Pinpoint the cell where the given text exists, returning its (X, Y) midpoint coordinate. 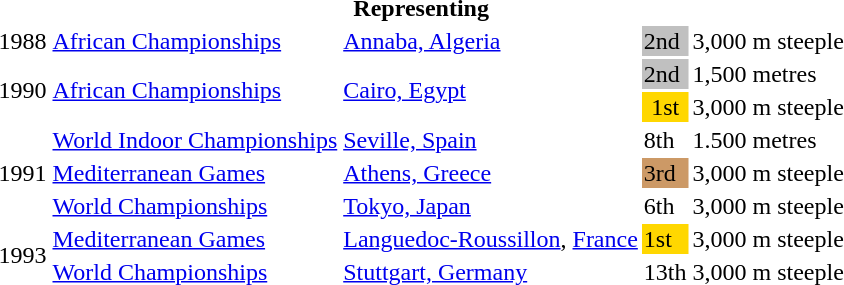
8th (665, 140)
Cairo, Egypt (491, 90)
World Championships (195, 206)
Athens, Greece (491, 173)
6th (665, 206)
Languedoc-Roussillon, France (491, 239)
World Indoor Championships (195, 140)
Annaba, Algeria (491, 41)
3rd (665, 173)
Seville, Spain (491, 140)
Tokyo, Japan (491, 206)
